Scan for the cell matching the given text and deliver its [X, Y] coordinate at center. 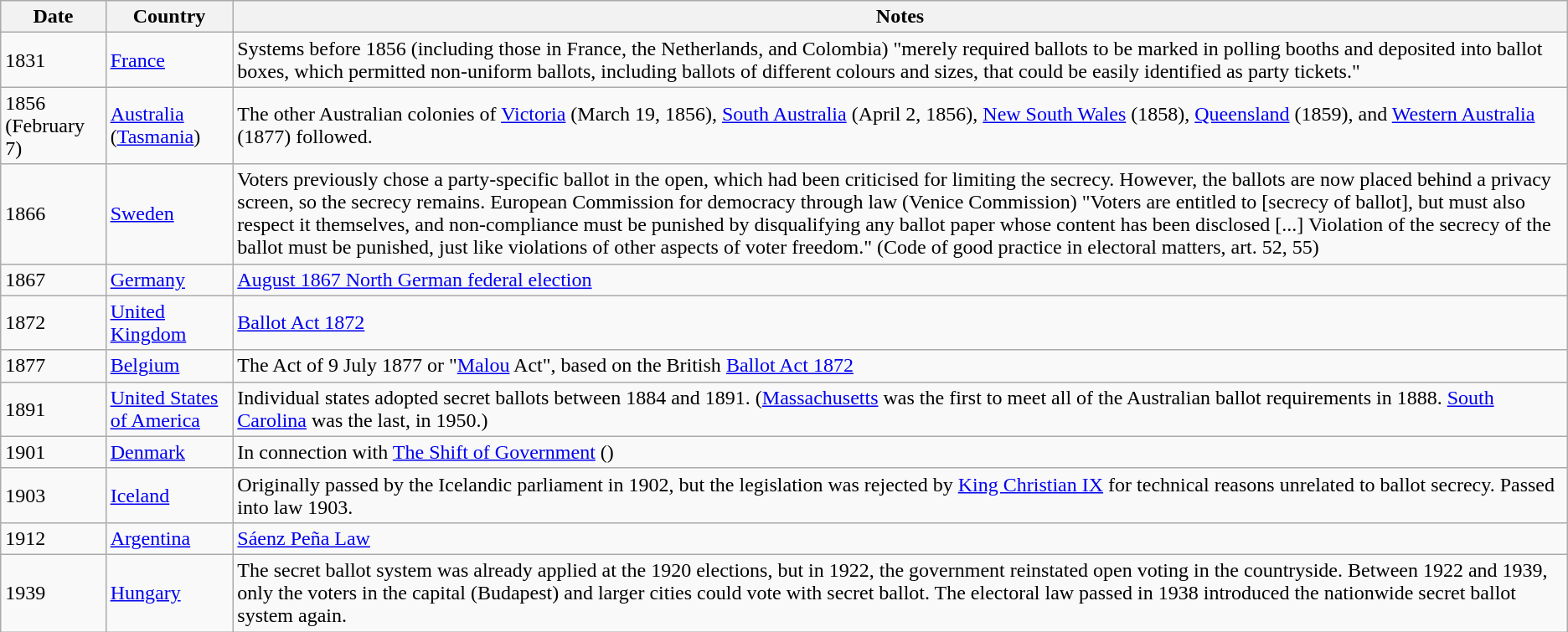
1856 (February 7) [54, 126]
1877 [54, 366]
August 1867 North German federal election [900, 280]
1939 [54, 593]
1867 [54, 280]
Australia (Tasmania) [169, 126]
1903 [54, 496]
Denmark [169, 452]
Iceland [169, 496]
In connection with The Shift of Government () [900, 452]
Argentina [169, 538]
Notes [900, 17]
1912 [54, 538]
Date [54, 17]
Belgium [169, 366]
United Kingdom [169, 323]
1901 [54, 452]
The Act of 9 July 1877 or "Malou Act", based on the British Ballot Act 1872 [900, 366]
Germany [169, 280]
1891 [54, 408]
Hungary [169, 593]
United States of America [169, 408]
Country [169, 17]
France [169, 60]
1872 [54, 323]
1831 [54, 60]
Ballot Act 1872 [900, 323]
Sweden [169, 214]
Sáenz Peña Law [900, 538]
1866 [54, 214]
